Pinpoint the cell where the given text exists, returning its [X, Y] midpoint coordinate. 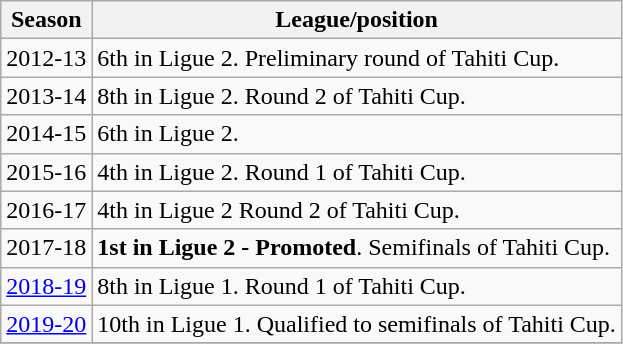
4th in Ligue 2. Round 1 of Tahiti Cup. [357, 172]
2015-16 [46, 172]
2016-17 [46, 210]
6th in Ligue 2. [357, 134]
2014-15 [46, 134]
8th in Ligue 2. Round 2 of Tahiti Cup. [357, 96]
Season [46, 20]
4th in Ligue 2 Round 2 of Tahiti Cup. [357, 210]
2013-14 [46, 96]
2018-19 [46, 286]
League/position [357, 20]
2019-20 [46, 324]
10th in Ligue 1. Qualified to semifinals of Tahiti Cup. [357, 324]
6th in Ligue 2. Preliminary round of Tahiti Cup. [357, 58]
2012-13 [46, 58]
2017-18 [46, 248]
1st in Ligue 2 - Promoted. Semifinals of Tahiti Cup. [357, 248]
8th in Ligue 1. Round 1 of Tahiti Cup. [357, 286]
